From the cell containing the given text, extract its center point as [x, y] coordinate. 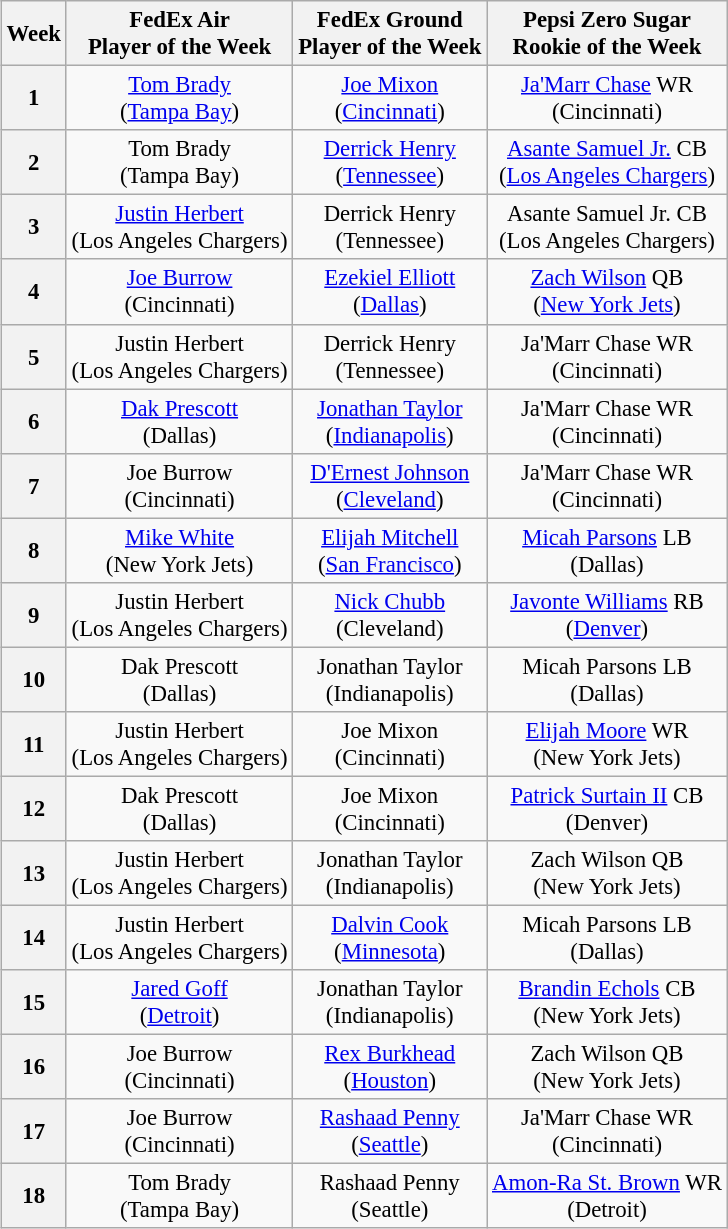
Nick Chubb(Cleveland) [390, 614]
18 [34, 1196]
1 [34, 98]
Jared Goff(Detroit) [180, 1002]
FedEx GroundPlayer of the Week [390, 34]
FedEx AirPlayer of the Week [180, 34]
12 [34, 808]
14 [34, 938]
11 [34, 744]
Rex Burkhead(Houston) [390, 1068]
Week [34, 34]
Javonte Williams RB(Denver) [608, 614]
5 [34, 356]
9 [34, 614]
Mike White(New York Jets) [180, 550]
Elijah Moore WR(New York Jets) [608, 744]
Elijah Mitchell(San Francisco) [390, 550]
6 [34, 422]
D'Ernest Johnson(Cleveland) [390, 486]
16 [34, 1068]
13 [34, 874]
17 [34, 1132]
Amon-Ra St. Brown WR(Detroit) [608, 1196]
7 [34, 486]
8 [34, 550]
15 [34, 1002]
Pepsi Zero SugarRookie of the Week [608, 34]
2 [34, 162]
Dalvin Cook(Minnesota) [390, 938]
4 [34, 292]
Brandin Echols CB(New York Jets) [608, 1002]
Patrick Surtain II CB(Denver) [608, 808]
3 [34, 228]
10 [34, 680]
Ezekiel Elliott(Dallas) [390, 292]
